Return the [x, y] coordinate for the center point of the cell that contains the specified text.  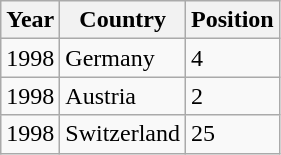
4 [233, 58]
Austria [123, 96]
Germany [123, 58]
Switzerland [123, 134]
Position [233, 20]
Year [30, 20]
25 [233, 134]
2 [233, 96]
Country [123, 20]
